Search for the cell housing the specified text and yield its [x, y] center coordinate. 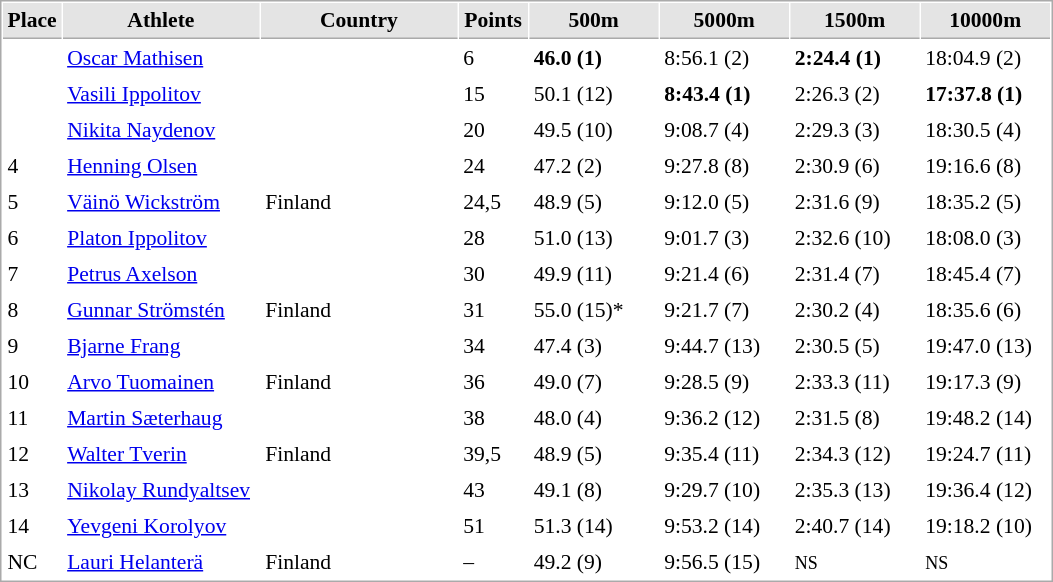
8:43.4 (1) [724, 93]
Henning Olsen [161, 165]
49.5 (10) [594, 129]
Vasili Ippolitov [161, 93]
18:35.6 (6) [986, 309]
12 [32, 453]
2:24.4 (1) [854, 57]
55.0 (15)* [594, 309]
2:26.3 (2) [854, 93]
49.0 (7) [594, 381]
9:27.8 (8) [724, 165]
9:21.4 (6) [724, 273]
9:28.5 (9) [724, 381]
2:30.2 (4) [854, 309]
18:30.5 (4) [986, 129]
50.1 (12) [594, 93]
Petrus Axelson [161, 273]
Country [359, 21]
47.2 (2) [594, 165]
Walter Tverin [161, 453]
– [494, 561]
2:31.5 (8) [854, 417]
4 [32, 165]
Nikolay Rundyaltsev [161, 489]
30 [494, 273]
7 [32, 273]
2:30.9 (6) [854, 165]
49.9 (11) [594, 273]
47.4 (3) [594, 345]
9:56.5 (15) [724, 561]
Place [32, 21]
46.0 (1) [594, 57]
20 [494, 129]
51.0 (13) [594, 237]
9:53.2 (14) [724, 525]
18:04.9 (2) [986, 57]
11 [32, 417]
2:35.3 (13) [854, 489]
9:44.7 (13) [724, 345]
34 [494, 345]
Lauri Helanterä [161, 561]
2:33.3 (11) [854, 381]
38 [494, 417]
2:40.7 (14) [854, 525]
9:36.2 (12) [724, 417]
Oscar Mathisen [161, 57]
500m [594, 21]
Nikita Naydenov [161, 129]
2:34.3 (12) [854, 453]
39,5 [494, 453]
19:47.0 (13) [986, 345]
Yevgeni Korolyov [161, 525]
1500m [854, 21]
8 [32, 309]
19:17.3 (9) [986, 381]
9 [32, 345]
10000m [986, 21]
5 [32, 201]
Platon Ippolitov [161, 237]
9:29.7 (10) [724, 489]
48.0 (4) [594, 417]
18:45.4 (7) [986, 273]
13 [32, 489]
8:56.1 (2) [724, 57]
9:01.7 (3) [724, 237]
Athlete [161, 21]
9:21.7 (7) [724, 309]
24 [494, 165]
9:35.4 (11) [724, 453]
19:18.2 (10) [986, 525]
49.1 (8) [594, 489]
2:30.5 (5) [854, 345]
24,5 [494, 201]
Martin Sæterhaug [161, 417]
31 [494, 309]
9:08.7 (4) [724, 129]
2:29.3 (3) [854, 129]
2:31.6 (9) [854, 201]
9:12.0 (5) [724, 201]
10 [32, 381]
19:24.7 (11) [986, 453]
43 [494, 489]
NC [32, 561]
51 [494, 525]
5000m [724, 21]
15 [494, 93]
19:16.6 (8) [986, 165]
Points [494, 21]
51.3 (14) [594, 525]
Väinö Wickström [161, 201]
18:08.0 (3) [986, 237]
2:32.6 (10) [854, 237]
18:35.2 (5) [986, 201]
17:37.8 (1) [986, 93]
14 [32, 525]
Arvo Tuomainen [161, 381]
28 [494, 237]
19:48.2 (14) [986, 417]
Gunnar Strömstén [161, 309]
2:31.4 (7) [854, 273]
49.2 (9) [594, 561]
19:36.4 (12) [986, 489]
Bjarne Frang [161, 345]
36 [494, 381]
